For the text-containing cell, return its midpoint in [X, Y] coordinate format. 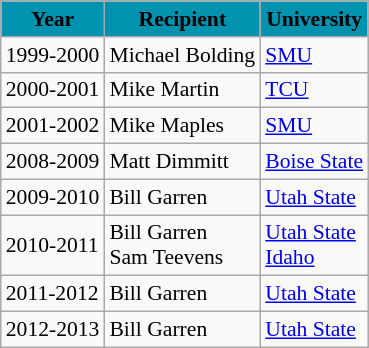
Matt Dimmitt [182, 162]
University [314, 19]
Boise State [314, 162]
2001-2002 [53, 126]
Mike Maples [182, 126]
2010-2011 [53, 246]
2000-2001 [53, 90]
2008-2009 [53, 162]
1999-2000 [53, 55]
Mike Martin [182, 90]
Recipient [182, 19]
Michael Bolding [182, 55]
Year [53, 19]
2009-2010 [53, 197]
TCU [314, 90]
Bill GarrenSam Teevens [182, 246]
2012-2013 [53, 330]
Utah StateIdaho [314, 246]
2011-2012 [53, 294]
